Capture the cell that displays the provided text and extract its [x, y] central coordinate. 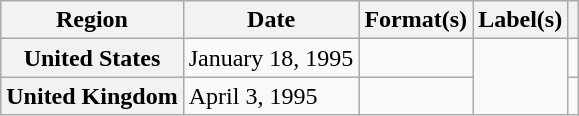
January 18, 1995 [271, 58]
Date [271, 20]
United Kingdom [92, 96]
Region [92, 20]
United States [92, 58]
Label(s) [520, 20]
Format(s) [416, 20]
April 3, 1995 [271, 96]
